Find where the given text appears and provide that cell's center as (X, Y) coordinate. 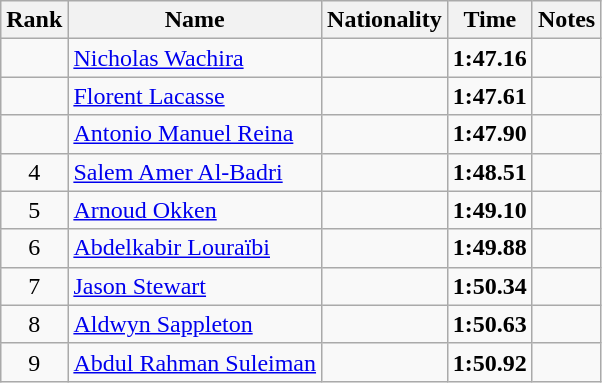
Notes (566, 20)
Antonio Manuel Reina (195, 134)
1:47.61 (490, 96)
7 (34, 286)
Time (490, 20)
1:47.90 (490, 134)
1:47.16 (490, 58)
Nicholas Wachira (195, 58)
9 (34, 362)
Rank (34, 20)
Name (195, 20)
Florent Lacasse (195, 96)
8 (34, 324)
1:48.51 (490, 172)
4 (34, 172)
Aldwyn Sappleton (195, 324)
1:50.34 (490, 286)
1:49.88 (490, 248)
Abdul Rahman Suleiman (195, 362)
Salem Amer Al-Badri (195, 172)
Abdelkabir Louraïbi (195, 248)
5 (34, 210)
6 (34, 248)
1:50.63 (490, 324)
1:49.10 (490, 210)
Jason Stewart (195, 286)
Arnoud Okken (195, 210)
Nationality (385, 20)
1:50.92 (490, 362)
